Search for the cell housing the specified text and yield its (X, Y) center coordinate. 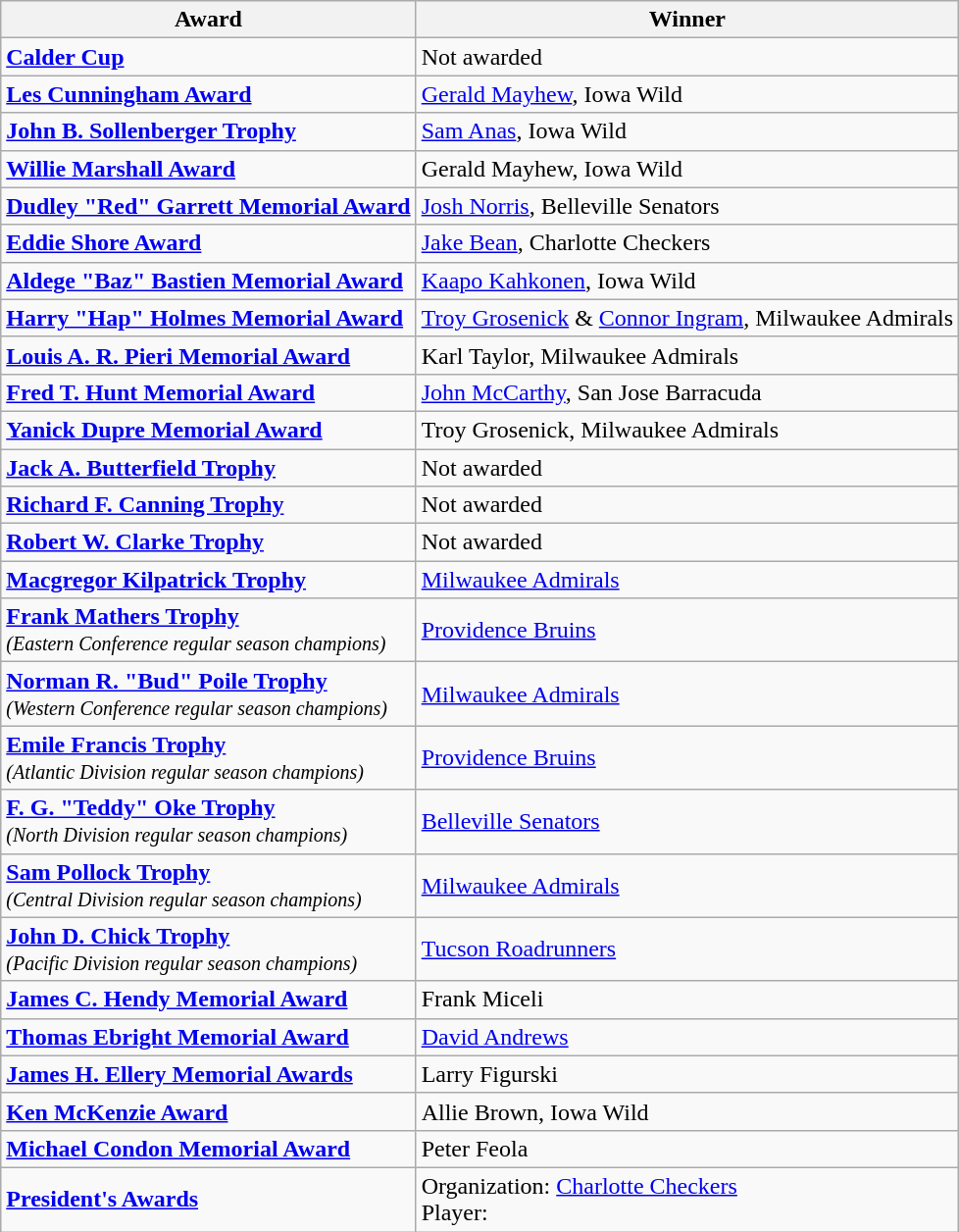
Louis A. R. Pieri Memorial Award (208, 355)
Willie Marshall Award (208, 169)
John B. Sollenberger Trophy (208, 131)
Frank Mathers Trophy(Eastern Conference regular season champions) (208, 630)
Jack A. Butterfield Trophy (208, 468)
Les Cunningham Award (208, 94)
John McCarthy, San Jose Barracuda (686, 392)
F. G. "Teddy" Oke Trophy(North Division regular season champions) (208, 822)
Josh Norris, Belleville Senators (686, 206)
Ken McKenzie Award (208, 1111)
Belleville Senators (686, 822)
Allie Brown, Iowa Wild (686, 1111)
Winner (686, 20)
Jake Bean, Charlotte Checkers (686, 243)
Sam Pollock Trophy(Central Division regular season champions) (208, 885)
Calder Cup (208, 57)
Aldege "Baz" Bastien Memorial Award (208, 281)
Emile Francis Trophy (Atlantic Division regular season champions) (208, 757)
David Andrews (686, 1037)
Sam Anas, Iowa Wild (686, 131)
Dudley "Red" Garrett Memorial Award (208, 206)
Fred T. Hunt Memorial Award (208, 392)
James H. Ellery Memorial Awards (208, 1074)
President's Awards (208, 1199)
Harry "Hap" Holmes Memorial Award (208, 318)
Organization: Charlotte CheckersPlayer: (686, 1199)
Award (208, 20)
John D. Chick Trophy(Pacific Division regular season champions) (208, 950)
Eddie Shore Award (208, 243)
Frank Miceli (686, 1000)
Richard F. Canning Trophy (208, 505)
Kaapo Kahkonen, Iowa Wild (686, 281)
Macgregor Kilpatrick Trophy (208, 580)
Troy Grosenick, Milwaukee Admirals (686, 430)
Norman R. "Bud" Poile Trophy(Western Conference regular season champions) (208, 694)
Tucson Roadrunners (686, 950)
Troy Grosenick & Connor Ingram, Milwaukee Admirals (686, 318)
Yanick Dupre Memorial Award (208, 430)
Thomas Ebright Memorial Award (208, 1037)
Michael Condon Memorial Award (208, 1149)
Karl Taylor, Milwaukee Admirals (686, 355)
Peter Feola (686, 1149)
Robert W. Clarke Trophy (208, 542)
James C. Hendy Memorial Award (208, 1000)
Larry Figurski (686, 1074)
